Find where the given text appears and provide that cell's center as [x, y] coordinate. 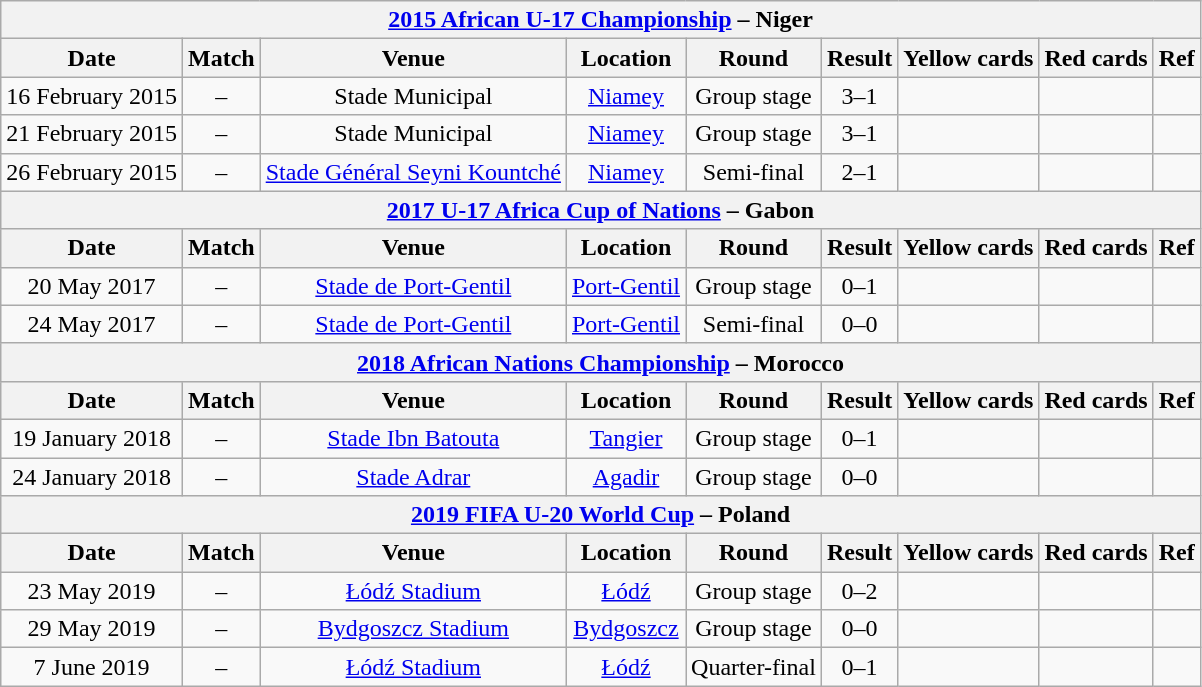
2019 FIFA U-20 World Cup – Poland [601, 515]
Stade Adrar [413, 477]
Bydgoszcz Stadium [413, 629]
Stade Ibn Batouta [413, 438]
24 May 2017 [92, 324]
Tangier [626, 438]
2–1 [859, 172]
Agadir [626, 477]
2017 U-17 Africa Cup of Nations – Gabon [601, 210]
Quarter-final [754, 667]
24 January 2018 [92, 477]
21 February 2015 [92, 134]
26 February 2015 [92, 172]
20 May 2017 [92, 286]
19 January 2018 [92, 438]
29 May 2019 [92, 629]
7 June 2019 [92, 667]
Stade Général Seyni Kountché [413, 172]
16 February 2015 [92, 96]
2015 African U-17 Championship – Niger [601, 20]
2018 African Nations Championship – Morocco [601, 362]
Bydgoszcz [626, 629]
23 May 2019 [92, 591]
0–2 [859, 591]
